For the text-containing cell, return its midpoint in [X, Y] coordinate format. 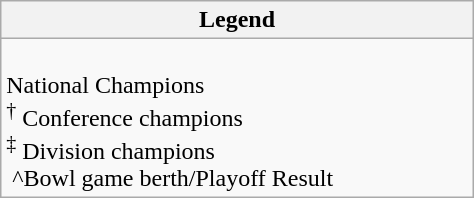
National Champions † Conference champions ‡ Division champions ^Bowl game berth/Playoff Result [237, 118]
Legend [237, 20]
